Provide the (x, y) coordinate of the cell's center where the given text is located.  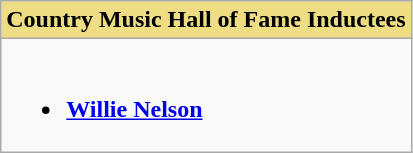
Willie Nelson (206, 96)
Country Music Hall of Fame Inductees (206, 20)
